Return [X, Y] of the center of cell containing provided text 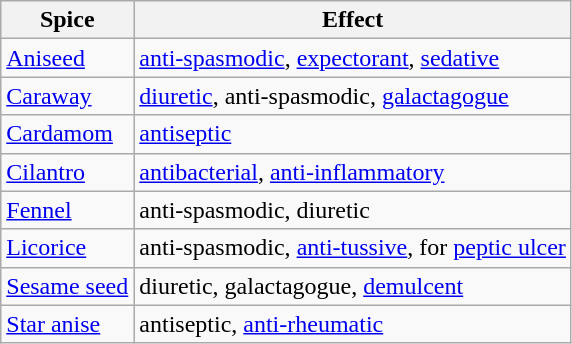
antiseptic, anti-rheumatic [353, 324]
antibacterial, anti-inflammatory [353, 172]
Star anise [68, 324]
anti-spasmodic, anti-tussive, for peptic ulcer [353, 248]
anti-spasmodic, expectorant, sedative [353, 58]
Spice [68, 20]
Sesame seed [68, 286]
diuretic, galactagogue, demulcent [353, 286]
Aniseed [68, 58]
Cardamom [68, 134]
Caraway [68, 96]
Effect [353, 20]
Fennel [68, 210]
antiseptic [353, 134]
anti-spasmodic, diuretic [353, 210]
Cilantro [68, 172]
Licorice [68, 248]
diuretic, anti-spasmodic, galactagogue [353, 96]
